Pinpoint the cell where the given text exists, returning its [x, y] midpoint coordinate. 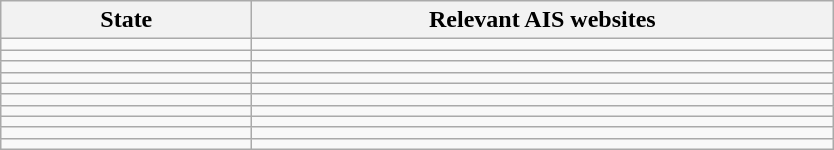
State [126, 20]
Relevant AIS websites [542, 20]
